For the text-containing cell, return its midpoint in (x, y) coordinate format. 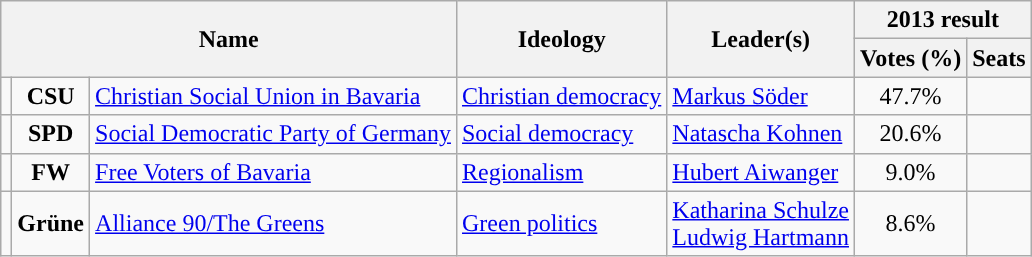
Natascha Kohnen (761, 134)
Christian democracy (561, 96)
FW (51, 172)
Grüne (51, 224)
Leader(s) (761, 39)
Regionalism (561, 172)
20.6% (911, 134)
47.7% (911, 96)
2013 result (944, 20)
Markus Söder (761, 96)
Social Democratic Party of Germany (274, 134)
Hubert Aiwanger (761, 172)
Seats (999, 58)
CSU (51, 96)
Christian Social Union in Bavaria (274, 96)
SPD (51, 134)
Katharina SchulzeLudwig Hartmann (761, 224)
Green politics (561, 224)
Ideology (561, 39)
Social democracy (561, 134)
Name (229, 39)
Votes (%) (911, 58)
9.0% (911, 172)
Free Voters of Bavaria (274, 172)
8.6% (911, 224)
Alliance 90/The Greens (274, 224)
